Identify which cell holds the provided text, then report its (x, y) central coordinate. 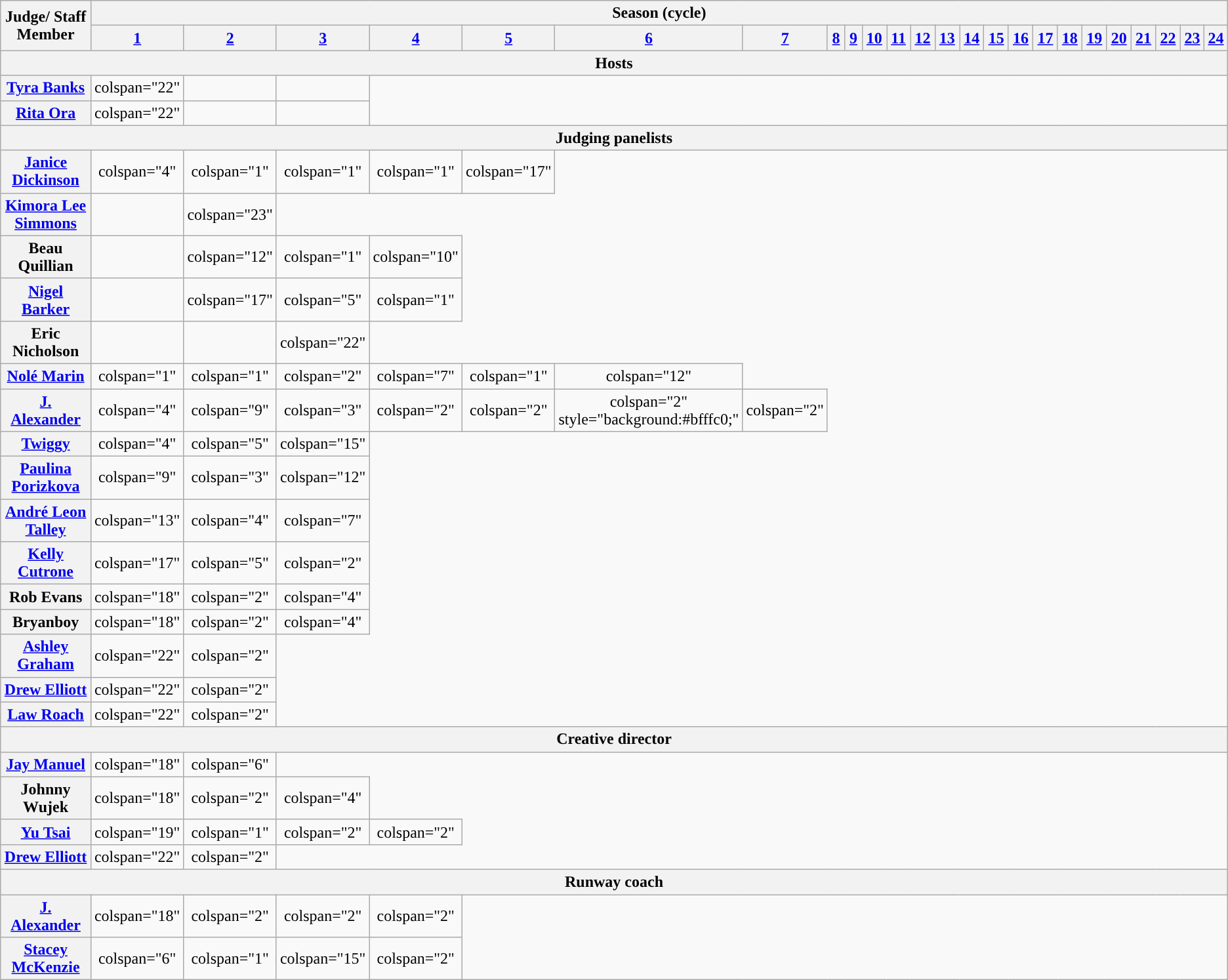
Judge/ Staff Member (46, 26)
colspan="10" (416, 257)
2 (230, 38)
Rita Ora (46, 113)
Bryanboy (46, 622)
Johnny Wujek (46, 798)
8 (836, 38)
Kimora Lee Simmons (46, 214)
colspan="23" (230, 214)
Creative director (614, 739)
Ashley Graham (46, 656)
colspan="13" (137, 521)
Paulina Porizkova (46, 478)
Judging panelists (614, 138)
Runway coach (614, 882)
20 (1119, 38)
Law Roach (46, 714)
18 (1069, 38)
Hosts (614, 63)
12 (922, 38)
1 (137, 38)
11 (899, 38)
André Leon Talley (46, 521)
colspan="19" (137, 832)
14 (972, 38)
colspan="2" style="background:#bfffc0;" (649, 409)
19 (1094, 38)
16 (1021, 38)
Eric Nicholson (46, 342)
Janice Dickinson (46, 172)
Kelly Cutrone (46, 563)
10 (874, 38)
4 (416, 38)
Rob Evans (46, 597)
Tyra Banks (46, 88)
5 (508, 38)
22 (1168, 38)
15 (996, 38)
6 (649, 38)
Jay Manuel (46, 764)
Nolé Marin (46, 376)
Twiggy (46, 444)
Beau Quillian (46, 257)
17 (1046, 38)
Stacey McKenzie (46, 959)
24 (1216, 38)
23 (1193, 38)
3 (323, 38)
Yu Tsai (46, 832)
Nigel Barker (46, 299)
21 (1143, 38)
13 (947, 38)
9 (853, 38)
Season (cycle) (659, 13)
7 (785, 38)
